Output the [X, Y] coordinate of the center of the cell containing the given text.  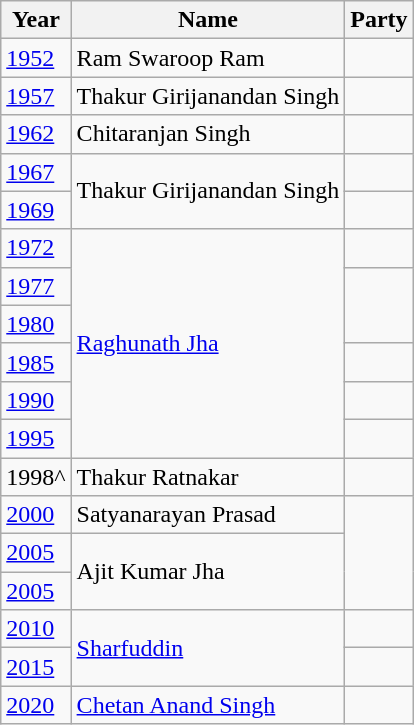
Raghunath Jha [208, 343]
1990 [36, 400]
1962 [36, 134]
1980 [36, 324]
1969 [36, 210]
Chitaranjan Singh [208, 134]
Ajit Kumar Jha [208, 572]
2010 [36, 629]
1967 [36, 172]
Party [379, 20]
1952 [36, 58]
Name [208, 20]
1985 [36, 362]
1998^ [36, 477]
1957 [36, 96]
Chetan Anand Singh [208, 705]
2000 [36, 515]
1972 [36, 248]
Thakur Ratnakar [208, 477]
1977 [36, 286]
Sharfuddin [208, 648]
Ram Swaroop Ram [208, 58]
2015 [36, 667]
Year [36, 20]
Satyanarayan Prasad [208, 515]
1995 [36, 438]
2020 [36, 705]
